Scan for the cell matching the given text and deliver its (x, y) coordinate at center. 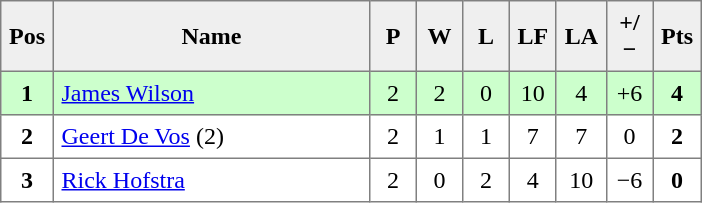
−6 (629, 180)
L (486, 36)
Geert De Vos (2) (211, 137)
Pts (677, 36)
Name (211, 36)
Rick Hofstra (211, 180)
W (439, 36)
P (393, 36)
James Wilson (211, 93)
3 (27, 180)
Pos (27, 36)
+/− (629, 36)
LA (581, 36)
+6 (629, 93)
LF (532, 36)
